Identify which cell holds the provided text, then report its [x, y] central coordinate. 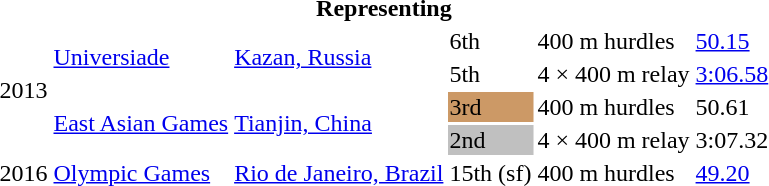
3rd [490, 107]
2nd [490, 140]
Tianjin, China [339, 124]
Universiade [141, 58]
East Asian Games [141, 124]
Kazan, Russia [339, 58]
5th [490, 74]
6th [490, 41]
